Extract the [X, Y] coordinate from the center of the cell holding the provided text.  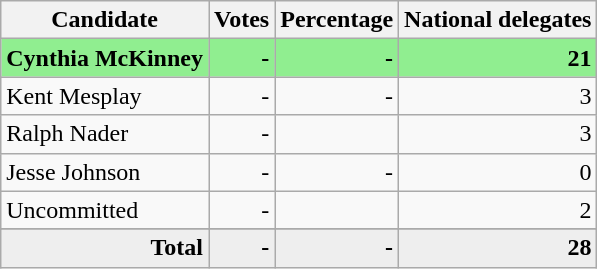
28 [498, 248]
Cynthia McKinney [105, 58]
National delegates [498, 20]
Ralph Nader [105, 134]
Total [105, 248]
Candidate [105, 20]
Kent Mesplay [105, 96]
Percentage [337, 20]
2 [498, 210]
21 [498, 58]
Votes [241, 20]
Uncommitted [105, 210]
Jesse Johnson [105, 172]
0 [498, 172]
